Output the [x, y] coordinate of the center of the cell containing the given text.  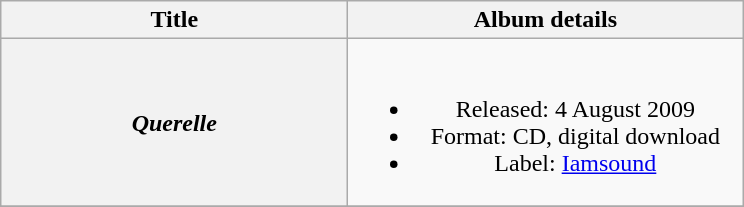
Querelle [174, 122]
Title [174, 20]
Album details [546, 20]
Released: 4 August 2009Format: CD, digital downloadLabel: Iamsound [546, 122]
